Output the [x, y] coordinate of the center of the cell containing the given text.  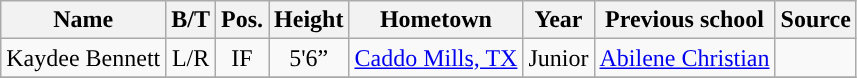
Junior [558, 58]
Caddo Mills, TX [436, 58]
Hometown [436, 20]
Height [309, 20]
Pos. [242, 20]
B/T [191, 20]
Source [816, 20]
Previous school [684, 20]
5'6” [309, 58]
Abilene Christian [684, 58]
Name [84, 20]
Year [558, 20]
IF [242, 58]
Kaydee Bennett [84, 58]
L/R [191, 58]
